Pinpoint the cell where the given text exists, returning its (X, Y) midpoint coordinate. 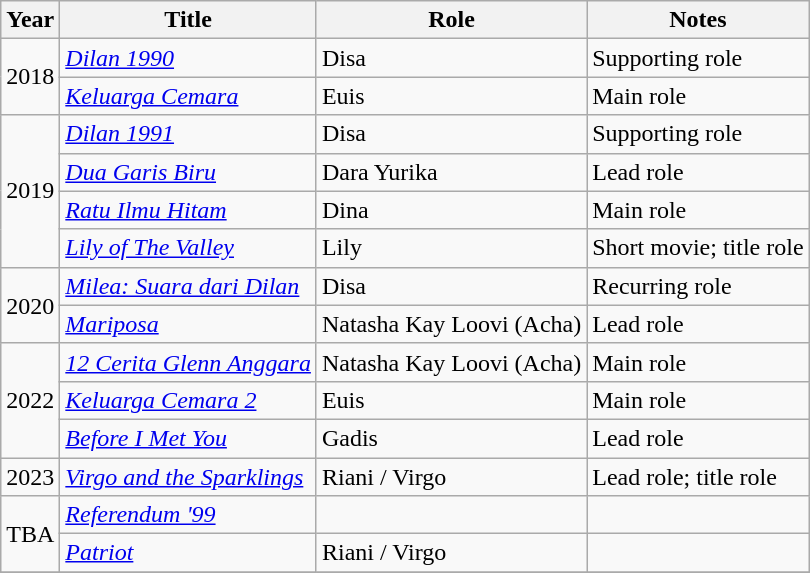
Lily (451, 248)
Ratu Ilmu Hitam (188, 210)
Mariposa (188, 324)
2018 (30, 77)
Patriot (188, 553)
TBA (30, 534)
Keluarga Cemara (188, 96)
Dina (451, 210)
Recurring role (698, 286)
Title (188, 20)
Before I Met You (188, 438)
Dua Garis Biru (188, 172)
Gadis (451, 438)
Dilan 1990 (188, 58)
Year (30, 20)
Referendum '99 (188, 515)
Notes (698, 20)
Lead role; title role (698, 477)
Lily of The Valley (188, 248)
Dilan 1991 (188, 134)
Role (451, 20)
2019 (30, 191)
Milea: Suara dari Dilan (188, 286)
Keluarga Cemara 2 (188, 400)
Virgo and the Sparklings (188, 477)
2022 (30, 400)
Short movie; title role (698, 248)
Dara Yurika (451, 172)
2020 (30, 305)
12 Cerita Glenn Anggara (188, 362)
2023 (30, 477)
